Locate the cell with the specified text and output its [X, Y] center coordinate. 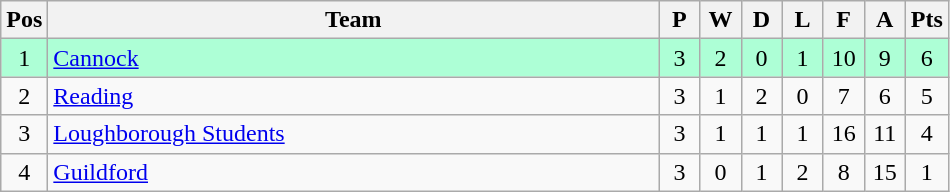
Loughborough Students [354, 134]
8 [844, 172]
Cannock [354, 58]
9 [884, 58]
Guildford [354, 172]
5 [926, 96]
16 [844, 134]
F [844, 20]
Reading [354, 96]
10 [844, 58]
11 [884, 134]
15 [884, 172]
W [720, 20]
A [884, 20]
L [802, 20]
Team [354, 20]
Pts [926, 20]
D [762, 20]
P [680, 20]
7 [844, 96]
Pos [24, 20]
